Identify which cell holds the provided text, then report its (X, Y) central coordinate. 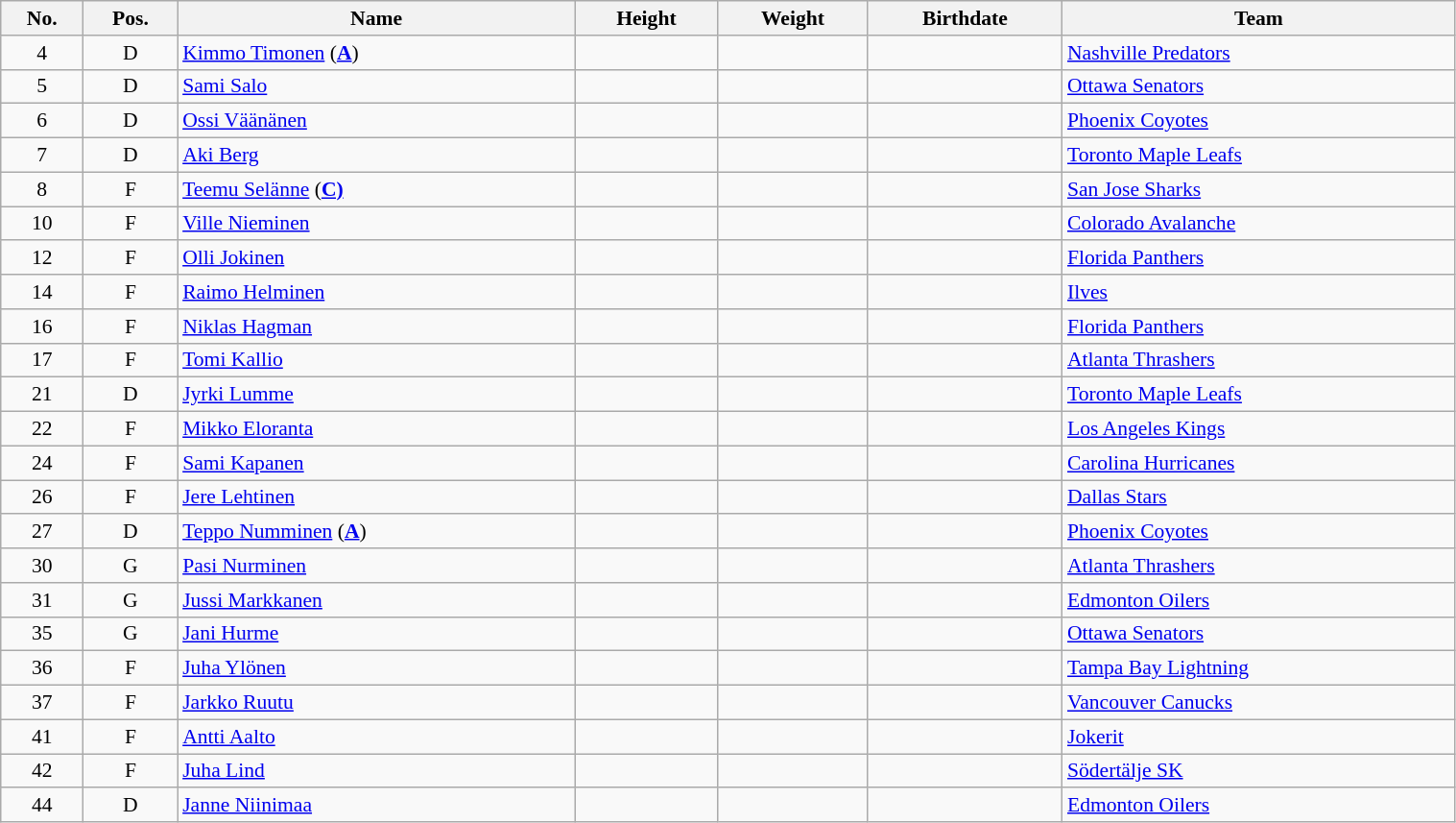
Teppo Numminen (A) (376, 532)
4 (42, 53)
37 (42, 703)
Colorado Avalanche (1259, 224)
Teemu Selänne (C) (376, 189)
Tomi Kallio (376, 360)
Los Angeles Kings (1259, 429)
Height (647, 18)
Pos. (131, 18)
10 (42, 224)
Jere Lehtinen (376, 497)
Södertälje SK (1259, 771)
Ilves (1259, 292)
Aki Berg (376, 156)
No. (42, 18)
21 (42, 395)
Team (1259, 18)
6 (42, 121)
31 (42, 600)
San Jose Sharks (1259, 189)
24 (42, 463)
Jarkko Ruutu (376, 703)
Pasi Nurminen (376, 566)
14 (42, 292)
Juha Ylönen (376, 668)
Carolina Hurricanes (1259, 463)
41 (42, 737)
Tampa Bay Lightning (1259, 668)
36 (42, 668)
Jussi Markkanen (376, 600)
Janne Niinimaa (376, 806)
30 (42, 566)
Ville Nieminen (376, 224)
12 (42, 258)
7 (42, 156)
Jani Hurme (376, 634)
Jyrki Lumme (376, 395)
Olli Jokinen (376, 258)
8 (42, 189)
Sami Salo (376, 86)
Jokerit (1259, 737)
42 (42, 771)
Name (376, 18)
Dallas Stars (1259, 497)
Nashville Predators (1259, 53)
27 (42, 532)
17 (42, 360)
Birthdate (966, 18)
Antti Aalto (376, 737)
Ossi Väänänen (376, 121)
44 (42, 806)
Vancouver Canucks (1259, 703)
Weight (793, 18)
5 (42, 86)
Niklas Hagman (376, 327)
16 (42, 327)
Mikko Eloranta (376, 429)
Sami Kapanen (376, 463)
Raimo Helminen (376, 292)
26 (42, 497)
Juha Lind (376, 771)
22 (42, 429)
Kimmo Timonen (A) (376, 53)
35 (42, 634)
